Provide the [x, y] coordinate of the cell's center where the given text is located.  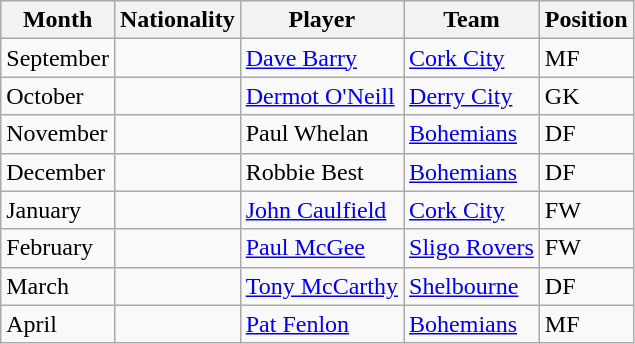
Dave Barry [322, 58]
Paul McGee [322, 248]
Month [58, 20]
April [58, 324]
December [58, 172]
Team [472, 20]
January [58, 210]
Position [586, 20]
February [58, 248]
Robbie Best [322, 172]
Nationality [177, 20]
March [58, 286]
September [58, 58]
November [58, 134]
Tony McCarthy [322, 286]
Derry City [472, 96]
October [58, 96]
GK [586, 96]
Player [322, 20]
Paul Whelan [322, 134]
Shelbourne [472, 286]
Sligo Rovers [472, 248]
John Caulfield [322, 210]
Pat Fenlon [322, 324]
Dermot O'Neill [322, 96]
